Return the [X, Y] coordinate for the center point of the cell that contains the specified text.  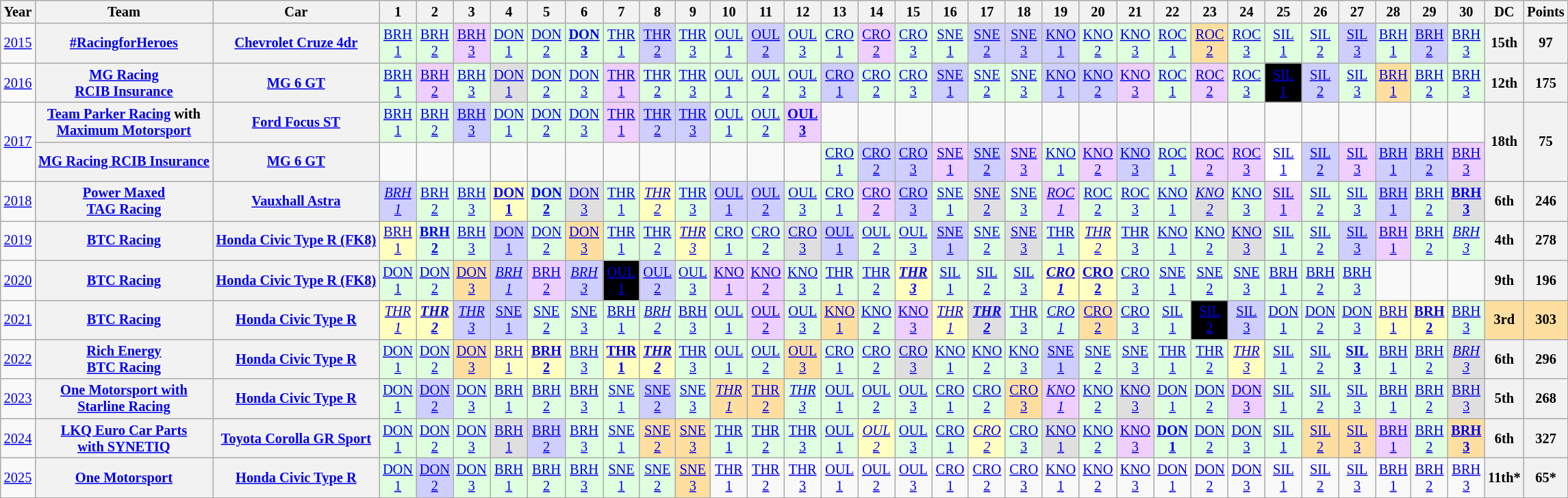
296 [1546, 359]
4 [509, 12]
DC [1504, 12]
Vauxhall Astra [296, 201]
9th [1504, 280]
18th [1504, 141]
Car [296, 12]
MG Racing RCIB Insurance [123, 162]
17 [987, 12]
24 [1247, 12]
29 [1430, 12]
22 [1172, 12]
278 [1546, 240]
Team [123, 12]
246 [1546, 201]
27 [1357, 12]
12th [1504, 83]
2025 [18, 477]
Chevrolet Cruze 4dr [296, 43]
15 [913, 12]
5 [546, 12]
9 [693, 12]
One Motorsport withStarline Racing [123, 399]
Team Parker Racing withMaximum Motorsport [123, 122]
Points [1546, 12]
2023 [18, 399]
268 [1546, 399]
20 [1098, 12]
30 [1466, 12]
13 [839, 12]
15th [1504, 43]
26 [1320, 12]
97 [1546, 43]
2022 [18, 359]
75 [1546, 141]
Power MaxedTAG Racing [123, 201]
LKQ Euro Car Partswith SYNETIQ [123, 438]
1 [398, 12]
2015 [18, 43]
327 [1546, 438]
2024 [18, 438]
Rich EnergyBTC Racing [123, 359]
Toyota Corolla GR Sport [296, 438]
196 [1546, 280]
11 [766, 12]
6 [585, 12]
MG RacingRCIB Insurance [123, 83]
Year [18, 12]
14 [876, 12]
25 [1283, 12]
2017 [18, 141]
2016 [18, 83]
12 [802, 12]
11th* [1504, 477]
2021 [18, 320]
One Motorsport [123, 477]
Ford Focus ST [296, 122]
4th [1504, 240]
19 [1061, 12]
5th [1504, 399]
7 [622, 12]
303 [1546, 320]
65* [1546, 477]
21 [1135, 12]
2019 [18, 240]
2020 [18, 280]
18 [1024, 12]
3rd [1504, 320]
#RacingforHeroes [123, 43]
16 [950, 12]
10 [729, 12]
3 [472, 12]
2018 [18, 201]
2 [435, 12]
175 [1546, 83]
8 [657, 12]
28 [1393, 12]
23 [1210, 12]
